Identify which cell holds the provided text, then report its [x, y] central coordinate. 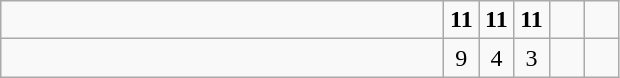
9 [462, 58]
4 [496, 58]
3 [532, 58]
